Identify which cell holds the provided text, then report its (x, y) central coordinate. 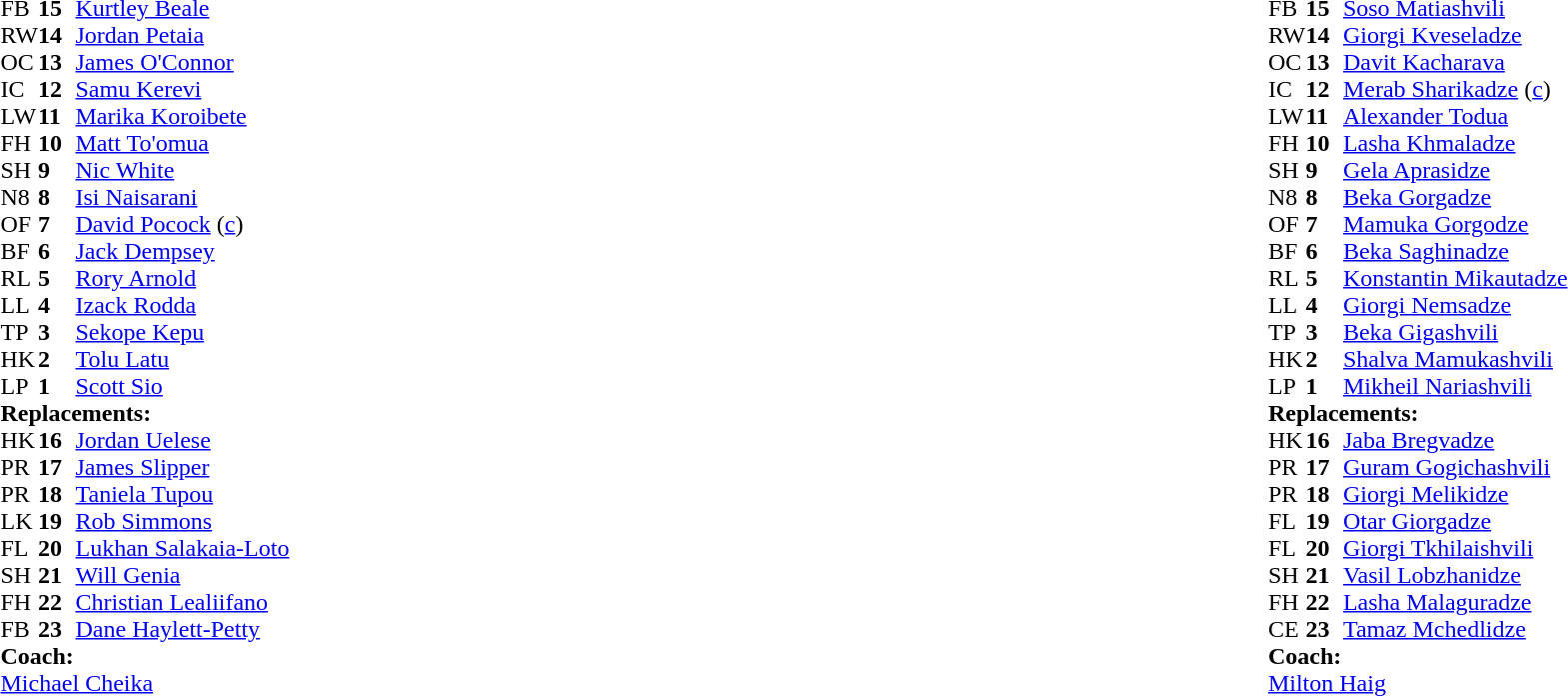
Tolu Latu (183, 360)
Beka Gorgadze (1455, 198)
Lukhan Salakaia-Loto (183, 548)
Rory Arnold (183, 278)
Giorgi Nemsadze (1455, 306)
James O'Connor (183, 62)
Vasil Lobzhanidze (1455, 576)
Shalva Mamukashvili (1455, 360)
Guram Gogichashvili (1455, 468)
Marika Koroibete (183, 116)
Christian Lealiifano (183, 602)
FB (19, 630)
Dane Haylett-Petty (183, 630)
CE (1287, 630)
Taniela Tupou (183, 494)
Giorgi Tkhilaishvili (1455, 548)
Giorgi Melikidze (1455, 494)
Sekope Kepu (183, 332)
David Pocock (c) (183, 224)
Davit Kacharava (1455, 62)
Konstantin Mikautadze (1455, 278)
Matt To'omua (183, 144)
Tamaz Mchedlidze (1455, 630)
Mikheil Nariashvili (1455, 386)
Beka Saghinadze (1455, 252)
Lasha Malaguradze (1455, 602)
Will Genia (183, 576)
Gela Aprasidze (1455, 170)
Rob Simmons (183, 522)
Nic White (183, 170)
Giorgi Kveseladze (1455, 36)
Samu Kerevi (183, 90)
Jaba Bregvadze (1455, 440)
Jordan Uelese (183, 440)
Otar Giorgadze (1455, 522)
James Slipper (183, 468)
Merab Sharikadze (c) (1455, 90)
Jordan Petaia (183, 36)
Lasha Khmaladze (1455, 144)
Jack Dempsey (183, 252)
Mamuka Gorgodze (1455, 224)
Isi Naisarani (183, 198)
Izack Rodda (183, 306)
Beka Gigashvili (1455, 332)
Scott Sio (183, 386)
LK (19, 522)
Alexander Todua (1455, 116)
